Determine the (X, Y) coordinate at the center of the cell enclosing the given text.  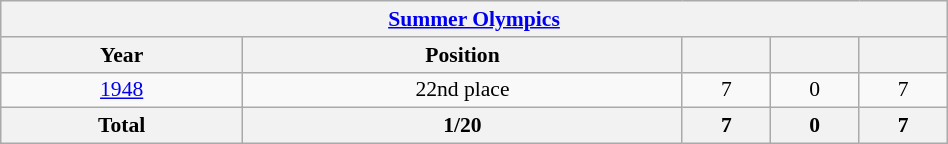
Year (122, 55)
1/20 (463, 126)
Summer Olympics (474, 19)
Position (463, 55)
1948 (122, 90)
22nd place (463, 90)
Total (122, 126)
